Scan for the cell matching the given text and deliver its [x, y] coordinate at center. 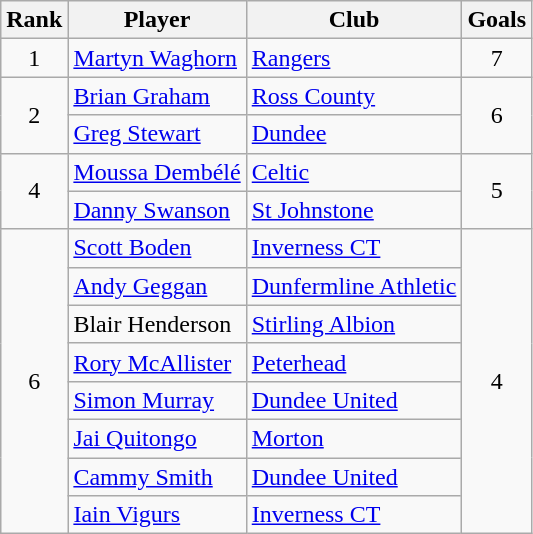
Greg Stewart [157, 134]
Moussa Dembélé [157, 172]
St Johnstone [354, 210]
Rory McAllister [157, 362]
Peterhead [354, 362]
Andy Geggan [157, 286]
7 [497, 58]
Player [157, 20]
Cammy Smith [157, 477]
Scott Boden [157, 248]
Dunfermline Athletic [354, 286]
2 [34, 115]
Jai Quitongo [157, 438]
Rank [34, 20]
5 [497, 191]
Dundee [354, 134]
Danny Swanson [157, 210]
Celtic [354, 172]
Brian Graham [157, 96]
Ross County [354, 96]
Iain Vigurs [157, 515]
Martyn Waghorn [157, 58]
Blair Henderson [157, 324]
Stirling Albion [354, 324]
Rangers [354, 58]
Simon Murray [157, 400]
1 [34, 58]
Club [354, 20]
Goals [497, 20]
Morton [354, 438]
